Provide the (x, y) coordinate of the cell's center where the given text is located.  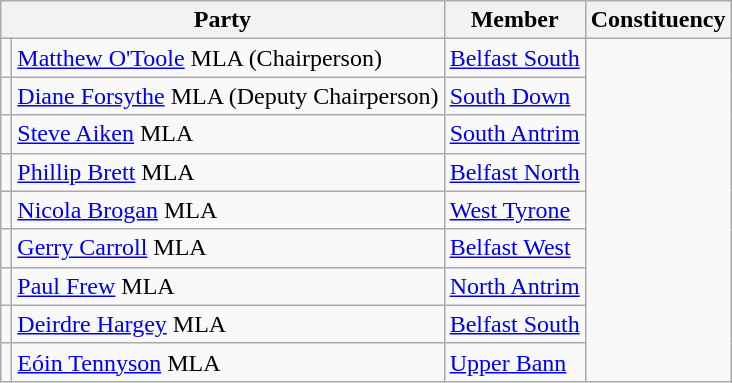
Deirdre Hargey MLA (228, 324)
Paul Frew MLA (228, 286)
North Antrim (514, 286)
Eóin Tennyson MLA (228, 362)
Gerry Carroll MLA (228, 248)
Belfast North (514, 172)
Steve Aiken MLA (228, 134)
Constituency (658, 20)
Member (514, 20)
South Antrim (514, 134)
Matthew O'Toole MLA (Chairperson) (228, 58)
Party (222, 20)
Belfast West (514, 248)
Upper Bann (514, 362)
Nicola Brogan MLA (228, 210)
Diane Forsythe MLA (Deputy Chairperson) (228, 96)
Phillip Brett MLA (228, 172)
South Down (514, 96)
West Tyrone (514, 210)
